Provide the [X, Y] coordinate of the cell's center where the given text is located.  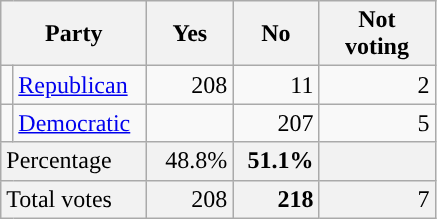
11 [276, 85]
51.1% [276, 161]
Total votes [74, 199]
7 [377, 199]
No [276, 34]
Yes [190, 34]
Not voting [377, 34]
5 [377, 123]
207 [276, 123]
Democratic [80, 123]
Percentage [74, 161]
218 [276, 199]
2 [377, 85]
48.8% [190, 161]
Republican [80, 85]
Party [74, 34]
